Scan for the cell matching the given text and deliver its [x, y] coordinate at center. 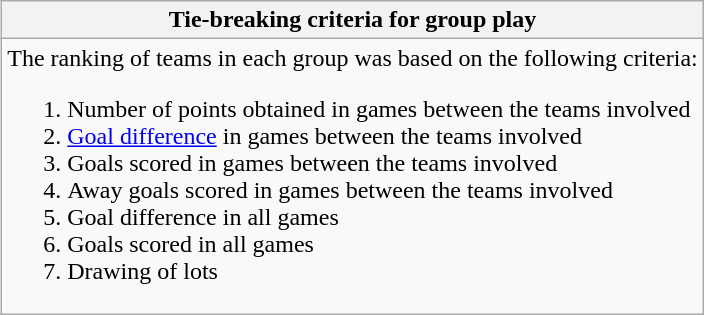
Tie-breaking criteria for group play [353, 20]
